Return the [x, y] coordinate for the center point of the cell that contains the specified text.  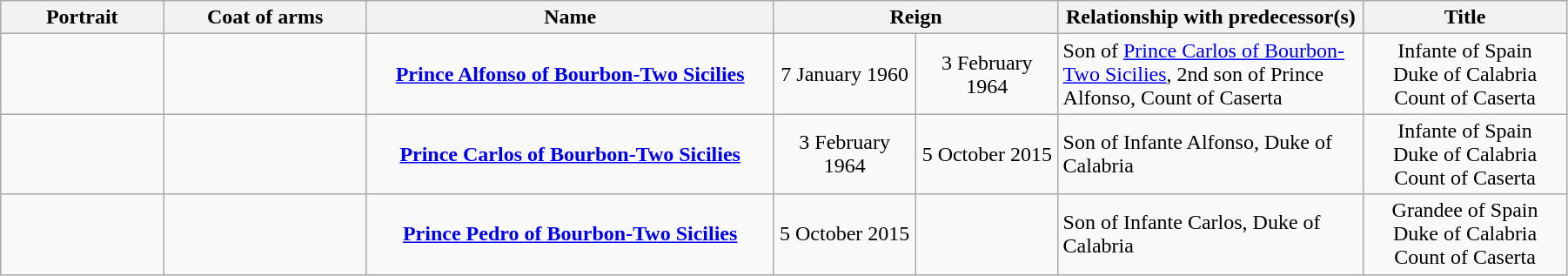
Name [569, 17]
Son of Infante Carlos, Duke of Calabria [1211, 234]
Relationship with predecessor(s) [1211, 17]
Reign [915, 17]
Son of Prince Carlos of Bourbon-Two Sicilies, 2nd son of Prince Alfonso, Count of Caserta [1211, 74]
7 January 1960 [845, 74]
Prince Pedro of Bourbon-Two Sicilies [569, 234]
Grandee of SpainDuke of CalabriaCount of Caserta [1465, 234]
Prince Carlos of Bourbon-Two Sicilies [569, 154]
Son of Infante Alfonso, Duke of Calabria [1211, 154]
Prince Alfonso of Bourbon-Two Sicilies [569, 74]
Portrait [82, 17]
Title [1465, 17]
Coat of arms [265, 17]
